Capture the cell that displays the provided text and extract its (X, Y) central coordinate. 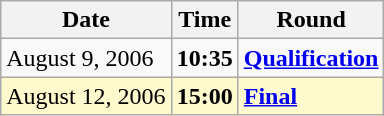
Round (311, 20)
Time (204, 20)
10:35 (204, 58)
Final (311, 96)
15:00 (204, 96)
August 9, 2006 (86, 58)
Date (86, 20)
August 12, 2006 (86, 96)
Qualification (311, 58)
